Search for the cell housing the specified text and yield its [x, y] center coordinate. 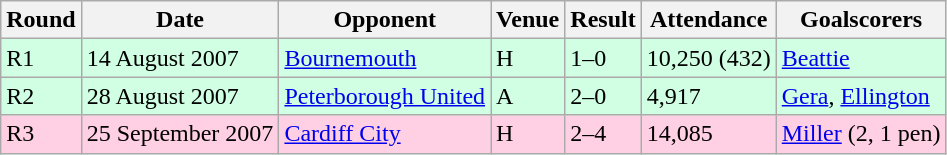
Result [603, 20]
1–0 [603, 58]
Round [41, 20]
A [528, 96]
Cardiff City [385, 134]
Bournemouth [385, 58]
Goalscorers [861, 20]
Date [180, 20]
10,250 (432) [708, 58]
R2 [41, 96]
R3 [41, 134]
2–4 [603, 134]
25 September 2007 [180, 134]
Venue [528, 20]
R1 [41, 58]
4,917 [708, 96]
Opponent [385, 20]
28 August 2007 [180, 96]
2–0 [603, 96]
Peterborough United [385, 96]
Miller (2, 1 pen) [861, 134]
Gera, Ellington [861, 96]
Beattie [861, 58]
14,085 [708, 134]
Attendance [708, 20]
14 August 2007 [180, 58]
